Capture the cell that displays the provided text and extract its (X, Y) central coordinate. 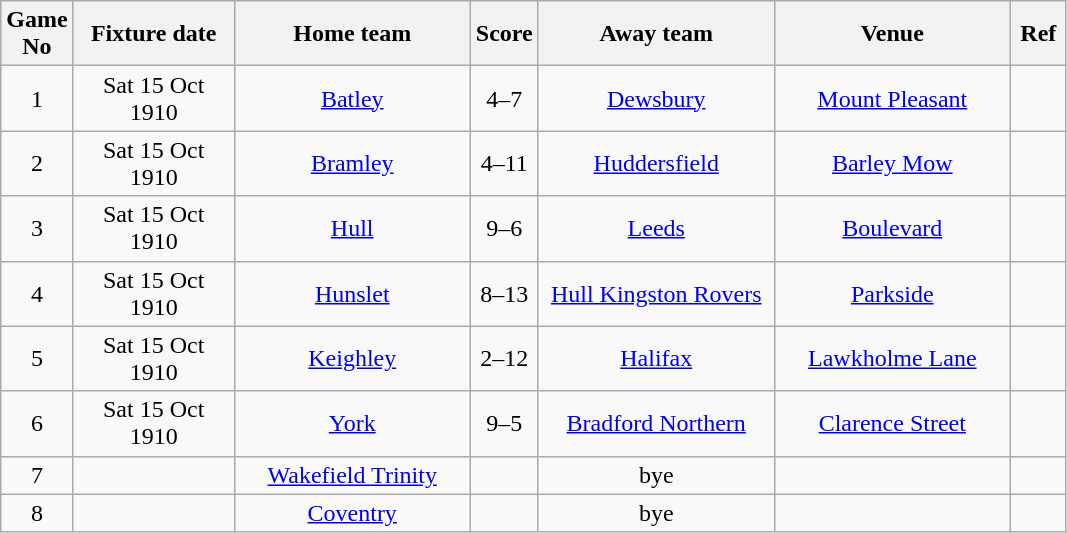
Clarence Street (892, 424)
Halifax (656, 358)
Leeds (656, 228)
Batley (352, 98)
Mount Pleasant (892, 98)
Boulevard (892, 228)
Hull Kingston Rovers (656, 294)
8–13 (504, 294)
9–5 (504, 424)
Lawkholme Lane (892, 358)
Dewsbury (656, 98)
Fixture date (154, 34)
Away team (656, 34)
Wakefield Trinity (352, 475)
6 (37, 424)
York (352, 424)
2–12 (504, 358)
Home team (352, 34)
1 (37, 98)
4–11 (504, 164)
4 (37, 294)
Keighley (352, 358)
Ref (1038, 34)
Barley Mow (892, 164)
7 (37, 475)
Huddersfield (656, 164)
Game No (37, 34)
Score (504, 34)
Hull (352, 228)
Bradford Northern (656, 424)
3 (37, 228)
9–6 (504, 228)
Coventry (352, 513)
2 (37, 164)
Parkside (892, 294)
Hunslet (352, 294)
8 (37, 513)
4–7 (504, 98)
Bramley (352, 164)
Venue (892, 34)
5 (37, 358)
